For the text-containing cell, return its midpoint in (x, y) coordinate format. 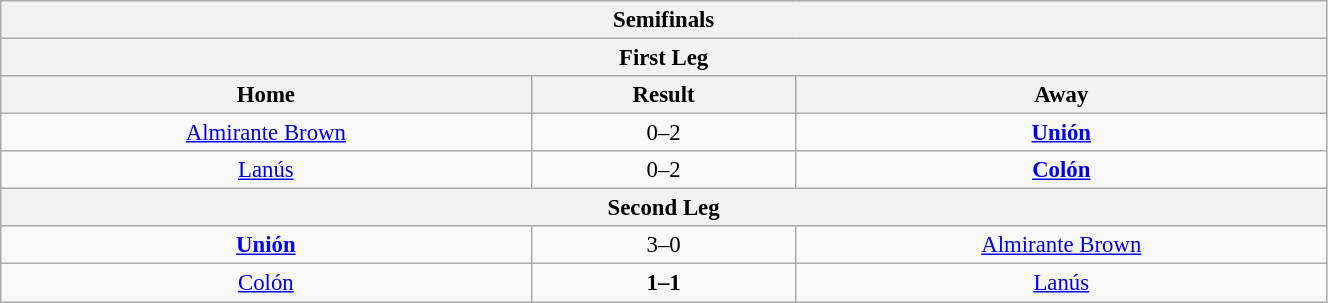
First Leg (664, 58)
3–0 (664, 245)
Away (1061, 95)
Second Leg (664, 208)
Result (664, 95)
Semifinals (664, 20)
1–1 (664, 283)
Home (266, 95)
